Return the (X, Y) coordinate for the center point of the cell that contains the specified text.  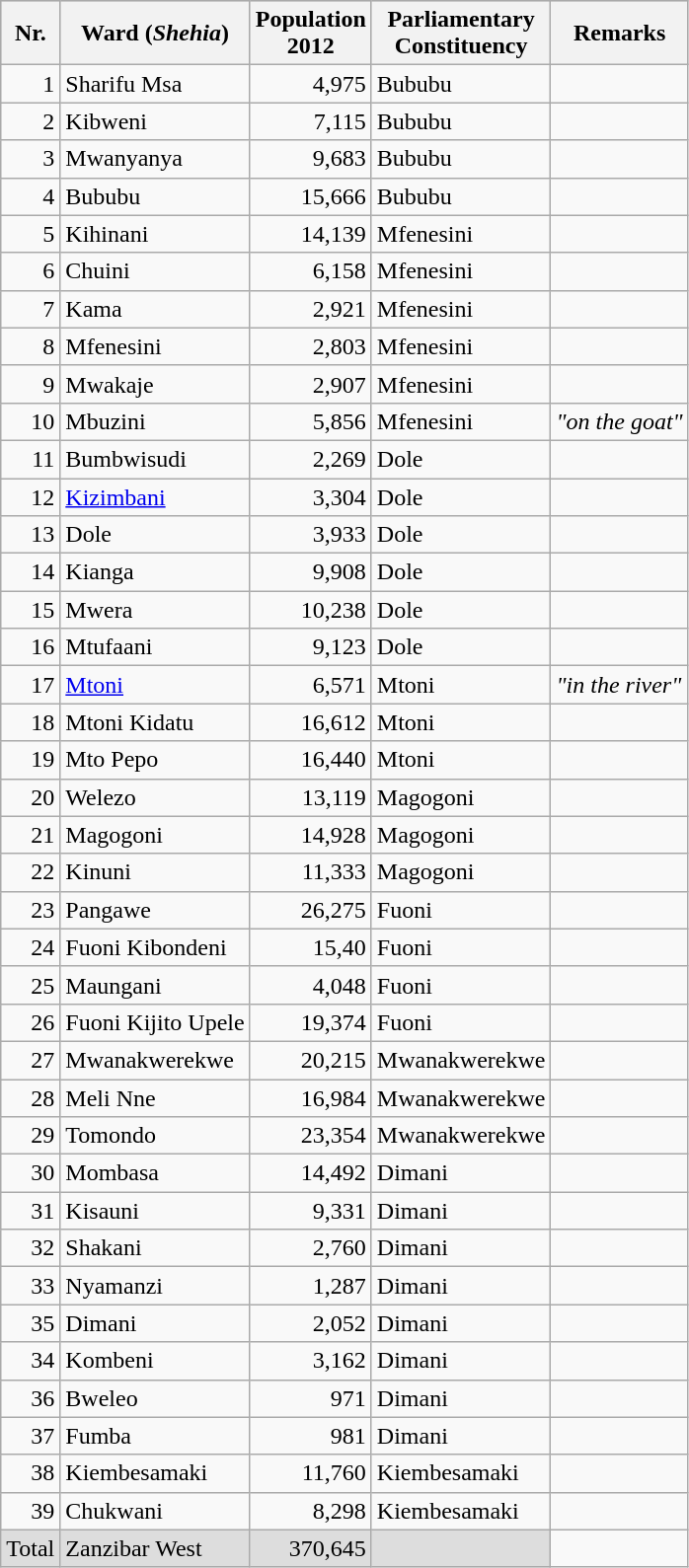
Parliamentary Constituency (461, 34)
Chukwani (155, 1511)
16,440 (310, 760)
24 (31, 947)
Kianga (155, 572)
2,907 (310, 384)
6 (31, 271)
20 (31, 797)
4 (31, 196)
3,933 (310, 535)
19 (31, 760)
10,238 (310, 610)
Pangawe (155, 910)
3,162 (310, 1361)
16,612 (310, 722)
14 (31, 572)
11,760 (310, 1473)
16,984 (310, 1098)
981 (310, 1436)
5 (31, 234)
6,158 (310, 271)
35 (31, 1323)
15,40 (310, 947)
Meli Nne (155, 1098)
Bweleo (155, 1398)
Fuoni Kibondeni (155, 947)
14,492 (310, 1173)
19,374 (310, 1022)
33 (31, 1286)
4,975 (310, 84)
16 (31, 647)
9 (31, 384)
27 (31, 1060)
Kinuni (155, 872)
21 (31, 835)
23,354 (310, 1136)
8 (31, 346)
Mwera (155, 610)
28 (31, 1098)
Welezo (155, 797)
Bumbwisudi (155, 459)
Kibweni (155, 121)
13,119 (310, 797)
5,856 (310, 421)
"in the river" (620, 685)
17 (31, 685)
14,139 (310, 234)
Mwanyanya (155, 159)
15,666 (310, 196)
39 (31, 1511)
32 (31, 1248)
1 (31, 84)
11 (31, 459)
Mto Pepo (155, 760)
Kisauni (155, 1211)
26,275 (310, 910)
Nr. (31, 34)
9,908 (310, 572)
Kizimbani (155, 496)
Fumba (155, 1436)
Mbuzini (155, 421)
1,287 (310, 1286)
2,760 (310, 1248)
Tomondo (155, 1136)
2 (31, 121)
30 (31, 1173)
31 (31, 1211)
Chuini (155, 271)
3,304 (310, 496)
18 (31, 722)
8,298 (310, 1511)
2,052 (310, 1323)
Mtoni Kidatu (155, 722)
7,115 (310, 121)
Sharifu Msa (155, 84)
Population2012 (310, 34)
Shakani (155, 1248)
2,269 (310, 459)
Kihinani (155, 234)
22 (31, 872)
2,803 (310, 346)
11,333 (310, 872)
6,571 (310, 685)
34 (31, 1361)
Kama (155, 309)
3 (31, 159)
Remarks (620, 34)
38 (31, 1473)
15 (31, 610)
10 (31, 421)
23 (31, 910)
Kombeni (155, 1361)
2,921 (310, 309)
14,928 (310, 835)
4,048 (310, 985)
36 (31, 1398)
9,331 (310, 1211)
Zanzibar West (155, 1548)
Maungani (155, 985)
20,215 (310, 1060)
37 (31, 1436)
Mombasa (155, 1173)
9,683 (310, 159)
971 (310, 1398)
12 (31, 496)
370,645 (310, 1548)
Mwakaje (155, 384)
13 (31, 535)
Fuoni Kijito Upele (155, 1022)
9,123 (310, 647)
Total (31, 1548)
Mtufaani (155, 647)
Nyamanzi (155, 1286)
26 (31, 1022)
Ward (Shehia) (155, 34)
29 (31, 1136)
25 (31, 985)
"on the goat" (620, 421)
7 (31, 309)
